Extract the (x, y) coordinate from the center of the cell holding the provided text.  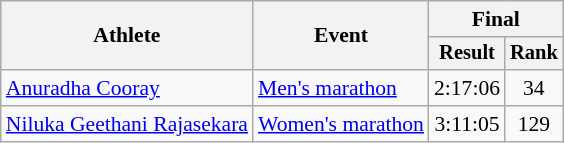
129 (534, 124)
Anuradha Cooray (127, 88)
Rank (534, 54)
Final (496, 19)
Athlete (127, 36)
Women's marathon (341, 124)
Niluka Geethani Rajasekara (127, 124)
Event (341, 36)
Men's marathon (341, 88)
2:17:06 (467, 88)
Result (467, 54)
3:11:05 (467, 124)
34 (534, 88)
